Return the (X, Y) coordinate for the center point of the cell that contains the specified text.  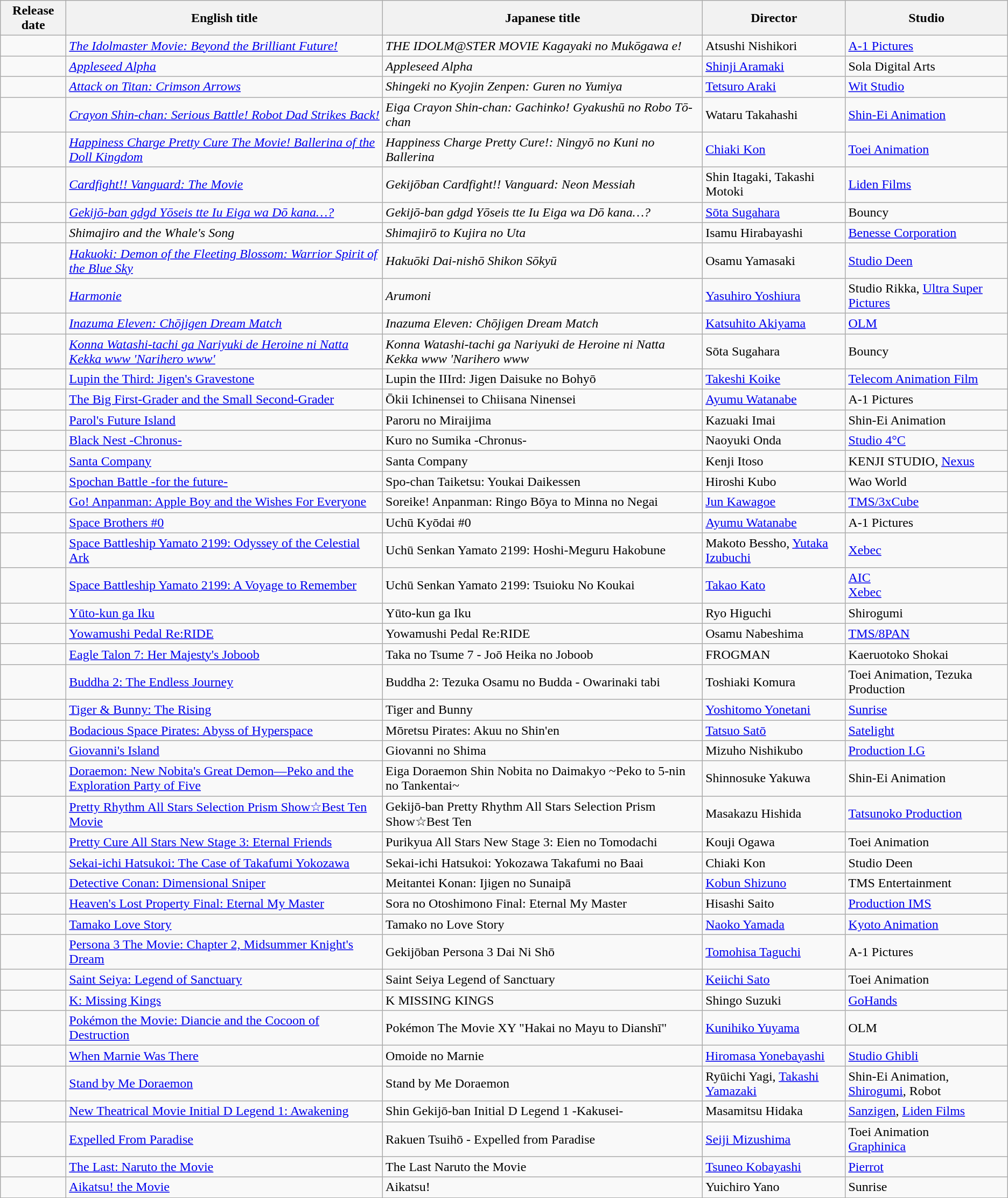
Shingeki no Kyojin Zenpen: Guren no Yumiya (543, 87)
Lupin the IIIrd: Jigen Daisuke no Bohyō (543, 379)
Hakuoki: Demon of the Fleeting Blossom: Warrior Spirit of the Blue Sky (225, 261)
Studio Rikka, Ultra Super Pictures (926, 295)
Shirogumi (926, 613)
K: Missing Kings (225, 1000)
Persona 3 The Movie: Chapter 2, Midsummer Knight's Dream (225, 952)
Sora no Otoshimono Final: Eternal My Master (543, 903)
Shimajirō to Kujira no Uta (543, 233)
TMS/8PAN (926, 633)
Spo-chan Taiketsu: Youkai Daikessen (543, 482)
Go! Anpanman: Apple Boy and the Wishes For Everyone (225, 502)
Buddha 2: Tezuka Osamu no Budda - Owarinaki tabi (543, 682)
Hiroshi Kubo (774, 482)
Studio (926, 18)
Mōretsu Pirates: Akuu no Shin'en (543, 730)
Shin Itagaki, Takashi Motoki (774, 184)
Osamu Yamasaki (774, 261)
New Theatrical Movie Initial D Legend 1: Awakening (225, 1111)
Konna Watashi-tachi ga Nariyuki de Heroine ni Natta Kekka www 'Narihero www (543, 351)
Naoko Yamada (774, 924)
Shimajiro and the Whale's Song (225, 233)
Takao Kato (774, 585)
Gekijō-ban Pretty Rhythm All Stars Selection Prism Show☆Best Ten (543, 814)
Pokémon The Movie XY "Hakai no Mayu to Dianshī" (543, 1028)
The Last: Naruto the Movie (225, 1167)
Tatsuo Satō (774, 730)
FROGMAN (774, 654)
Pretty Rhythm All Stars Selection Prism Show☆Best Ten Movie (225, 814)
Saint Seiya Legend of Sanctuary (543, 980)
Giovanni no Shima (543, 751)
Isamu Hirabayashi (774, 233)
Makoto Bessho, Yutaka Izubuchi (774, 551)
Parol's Future Island (225, 420)
Kaeruotoko Shokai (926, 654)
When Marnie Was There (225, 1056)
Lupin the Third: Jigen's Gravestone (225, 379)
AICXebec (926, 585)
English title (225, 18)
Kobun Shizuno (774, 883)
Sekai-ichi Hatsukoi: The Case of Takafumi Yokozawa (225, 862)
Production IMS (926, 903)
Uchū Senkan Yamato 2199: Hoshi-Meguru Hakobune (543, 551)
Satelight (926, 730)
Black Nest -Chronus- (225, 441)
Meitantei Konan: Ijigen no Sunaipā (543, 883)
Tatsunoko Production (926, 814)
Taka no Tsume 7 - Joō Heika no Joboob (543, 654)
Pokémon the Movie: Diancie and the Cocoon of Destruction (225, 1028)
Masakazu Hishida (774, 814)
Pretty Cure All Stars New Stage 3: Eternal Friends (225, 842)
Space Battleship Yamato 2199: Odyssey of the Celestial Ark (225, 551)
Release date (33, 18)
Tiger & Bunny: The Rising (225, 709)
Gekijōban Cardfight!! Vanguard: Neon Messiah (543, 184)
Production I.G (926, 751)
Kuro no Sumika -Chronus- (543, 441)
THE IDOLM@STER MOVIE Kagayaki no Mukōgawa e! (543, 46)
Crayon Shin-chan: Serious Battle! Robot Dad Strikes Back! (225, 114)
Happiness Charge Pretty Cure!: Ningyō no Kuni no Ballerina (543, 150)
Kazuaki Imai (774, 420)
TMS/3xCube (926, 502)
Tamako no Love Story (543, 924)
Sekai-ichi Hatsukoi: Yokozawa Takafumi no Baai (543, 862)
Shinji Aramaki (774, 66)
Attack on Titan: Crimson Arrows (225, 87)
Eagle Talon 7: Her Majesty's Joboob (225, 654)
Kenji Itoso (774, 461)
Takeshi Koike (774, 379)
Spochan Battle -for the future- (225, 482)
Eiga Doraemon Shin Nobita no Daimakyo ~Peko to 5-nin no Tankentai~ (543, 779)
Uchū Senkan Yamato 2199: Tsuioku No Koukai (543, 585)
Keiichi Sato (774, 980)
Space Battleship Yamato 2199: A Voyage to Remember (225, 585)
Sola Digital Arts (926, 66)
Japanese title (543, 18)
Ryūichi Yagi, Takashi Yamazaki (774, 1084)
K MISSING KINGS (543, 1000)
Studio Ghibli (926, 1056)
Pierrot (926, 1167)
Toshiaki Komura (774, 682)
Kunihiko Yuyama (774, 1028)
Ōkii Ichinensei to Chiisana Ninensei (543, 400)
Giovanni's Island (225, 751)
Rakuen Tsuihō - Expelled from Paradise (543, 1139)
The Idolmaster Movie: Beyond the Brilliant Future! (225, 46)
The Last Naruto the Movie (543, 1167)
Director (774, 18)
Detective Conan: Dimensional Sniper (225, 883)
Uchū Kyōdai #0 (543, 523)
Hakuōki Dai-nishō Shikon Sōkyū (543, 261)
KENJI STUDIO, Nexus (926, 461)
Doraemon: New Nobita's Great Demon—Peko and the Exploration Party of Five (225, 779)
The Big First-Grader and the Small Second-Grader (225, 400)
Wataru Takahashi (774, 114)
Cardfight!! Vanguard: The Movie (225, 184)
Aikatsu! (543, 1187)
Wao World (926, 482)
Gekijōban Persona 3 Dai Ni Shō (543, 952)
Harmonie (225, 295)
TMS Entertainment (926, 883)
Benesse Corporation (926, 233)
Shinnosuke Yakuwa (774, 779)
Osamu Nabeshima (774, 633)
Paroru no Miraijima (543, 420)
Tetsuro Araki (774, 87)
Eiga Crayon Shin-chan: Gachinko! Gyakushū no Robo Tō-chan (543, 114)
Naoyuki Onda (774, 441)
Studio 4°C (926, 441)
Yoshitomo Yonetani (774, 709)
Soreike! Anpanman: Ringo Bōya to Minna no Negai (543, 502)
Happiness Charge Pretty Cure The Movie! Ballerina of the Doll Kingdom (225, 150)
Tiger and Bunny (543, 709)
Tamako Love Story (225, 924)
Toei AnimationGraphinica (926, 1139)
Buddha 2: The Endless Journey (225, 682)
Yuichiro Yano (774, 1187)
Sanzigen, Liden Films (926, 1111)
Tsuneo Kobayashi (774, 1167)
Telecom Animation Film (926, 379)
Heaven's Lost Property Final: Eternal My Master (225, 903)
Atsushi Nishikori (774, 46)
Liden Films (926, 184)
Wit Studio (926, 87)
Space Brothers #0 (225, 523)
Bodacious Space Pirates: Abyss of Hyperspace (225, 730)
Ryo Higuchi (774, 613)
Katsuhito Akiyama (774, 323)
Aikatsu! the Movie (225, 1187)
Hiromasa Yonebayashi (774, 1056)
Tomohisa Taguchi (774, 952)
Seiji Mizushima (774, 1139)
Kouji Ogawa (774, 842)
Shin Gekijō-ban Initial D Legend 1 -Kakusei- (543, 1111)
Omoide no Marnie (543, 1056)
Saint Seiya: Legend of Sanctuary (225, 980)
Jun Kawagoe (774, 502)
Arumoni (543, 295)
Shin-Ei Animation, Shirogumi, Robot (926, 1084)
GoHands (926, 1000)
Shingo Suzuki (774, 1000)
Toei Animation, Tezuka Production (926, 682)
Kyoto Animation (926, 924)
Mizuho Nishikubo (774, 751)
Yasuhiro Yoshiura (774, 295)
Hisashi Saito (774, 903)
Expelled From Paradise (225, 1139)
Konna Watashi-tachi ga Nariyuki de Heroine ni Natta Kekka www 'Narihero www' (225, 351)
Xebec (926, 551)
Masamitsu Hidaka (774, 1111)
Purikyua All Stars New Stage 3: Eien no Tomodachi (543, 842)
